Scan for the cell matching the given text and deliver its (X, Y) coordinate at center. 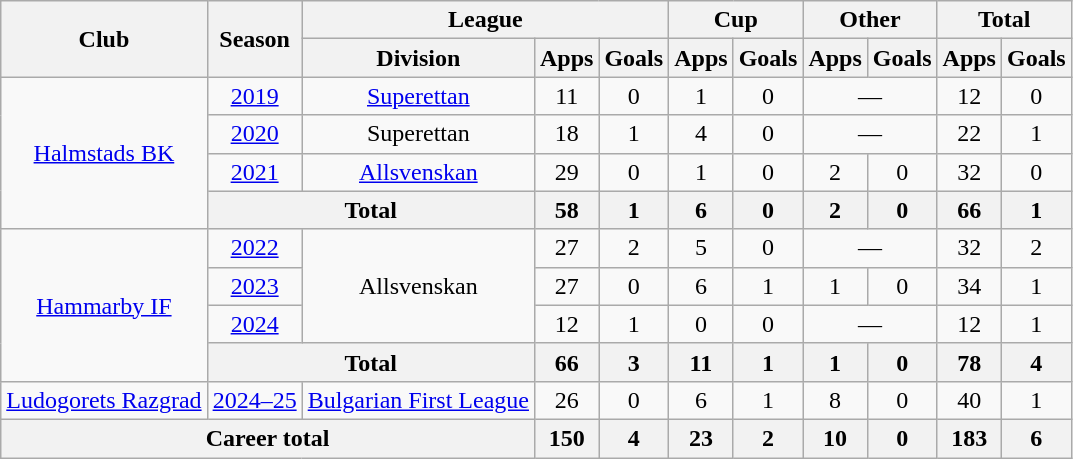
Ludogorets Razgrad (104, 400)
8 (835, 400)
2024 (254, 324)
Cup (736, 20)
2021 (254, 172)
10 (835, 438)
Club (104, 39)
183 (969, 438)
Hammarby IF (104, 305)
Halmstads BK (104, 153)
22 (969, 134)
23 (701, 438)
5 (701, 248)
Career total (268, 438)
Season (254, 39)
26 (566, 400)
78 (969, 362)
Other (870, 20)
2020 (254, 134)
58 (566, 210)
3 (634, 362)
2024–25 (254, 400)
18 (566, 134)
2023 (254, 286)
2022 (254, 248)
2019 (254, 96)
Bulgarian First League (418, 400)
40 (969, 400)
29 (566, 172)
League (486, 20)
150 (566, 438)
Division (418, 58)
34 (969, 286)
